Capture the cell that displays the provided text and extract its [x, y] central coordinate. 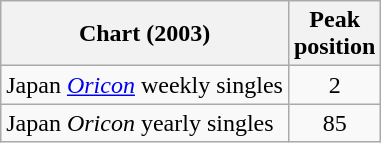
2 [334, 85]
Japan Oricon yearly singles [145, 123]
85 [334, 123]
Peakposition [334, 34]
Chart (2003) [145, 34]
Japan Oricon weekly singles [145, 85]
